Scan for the cell matching the given text and deliver its (X, Y) coordinate at center. 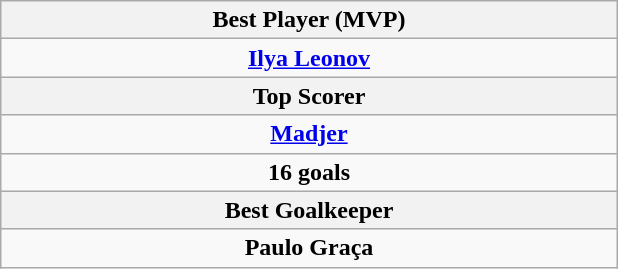
Top Scorer (309, 96)
Ilya Leonov (309, 58)
Best Player (MVP) (309, 20)
16 goals (309, 172)
Madjer (309, 134)
Paulo Graça (309, 248)
Best Goalkeeper (309, 210)
